Locate the cell with the specified text and output its (X, Y) center coordinate. 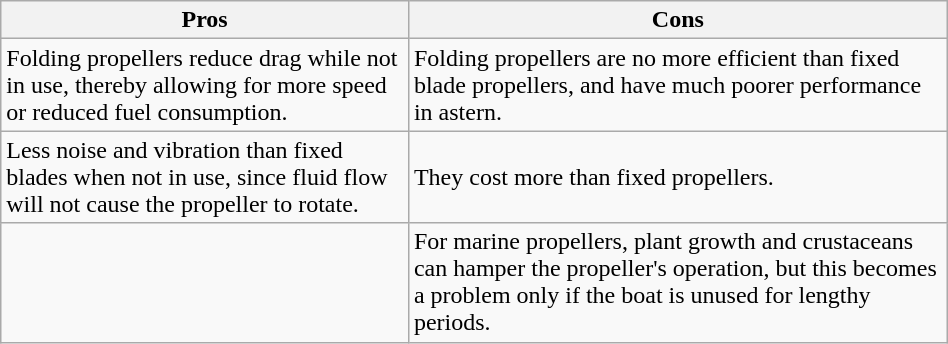
Cons (678, 20)
They cost more than fixed propellers. (678, 177)
Folding propellers are no more efficient than fixed blade propellers, and have much poorer performance in astern. (678, 85)
Pros (205, 20)
Folding propellers reduce drag while not in use, thereby allowing for more speed or reduced fuel consumption. (205, 85)
Less noise and vibration than fixed blades when not in use, since fluid flow will not cause the propeller to rotate. (205, 177)
